Find where the given text appears and provide that cell's center as [X, Y] coordinate. 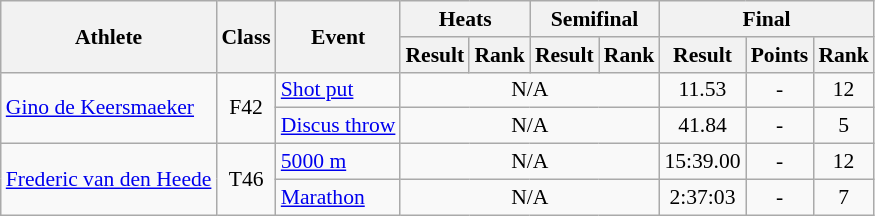
Heats [464, 19]
Marathon [338, 197]
5 [844, 126]
Event [338, 36]
Final [766, 19]
Athlete [109, 36]
7 [844, 197]
2:37:03 [702, 197]
11.53 [702, 90]
Class [246, 36]
Semifinal [594, 19]
Shot put [338, 90]
Discus throw [338, 126]
T46 [246, 180]
Points [780, 55]
F42 [246, 108]
Frederic van den Heede [109, 180]
Gino de Keersmaeker [109, 108]
5000 m [338, 162]
15:39.00 [702, 162]
41.84 [702, 126]
